Capture the cell that displays the provided text and extract its [X, Y] central coordinate. 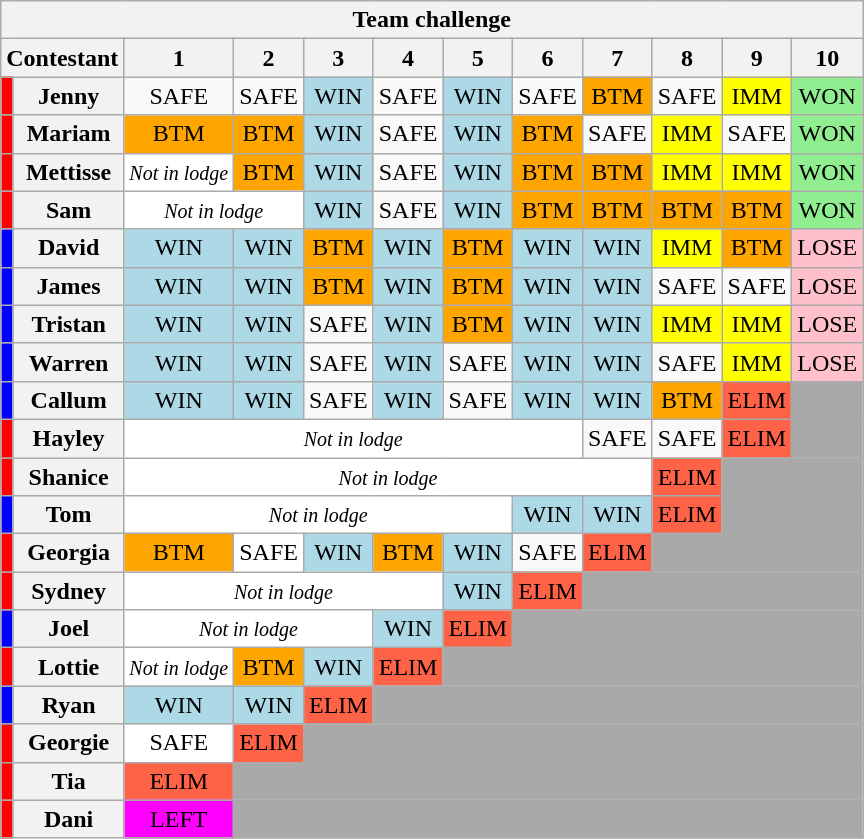
James [68, 286]
4 [408, 58]
Tristan [68, 324]
Lottie [68, 667]
Tom [68, 515]
Tia [68, 781]
Ryan [68, 705]
1 [179, 58]
Sam [68, 210]
Jenny [68, 96]
Sydney [68, 591]
Shanice [68, 477]
6 [548, 58]
Dani [68, 819]
Joel [68, 629]
5 [478, 58]
3 [338, 58]
10 [828, 58]
9 [757, 58]
Contestant [62, 58]
Warren [68, 362]
Mariam [68, 134]
Georgie [68, 743]
Hayley [68, 438]
Team challenge [432, 20]
2 [269, 58]
Georgia [68, 553]
David [68, 248]
Mettisse [68, 172]
Callum [68, 400]
7 [617, 58]
LEFT [179, 819]
8 [687, 58]
